Locate the cell with the specified text and output its (x, y) center coordinate. 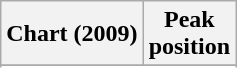
Peakposition (189, 34)
Chart (2009) (72, 34)
